Pinpoint the cell where the given text exists, returning its (X, Y) midpoint coordinate. 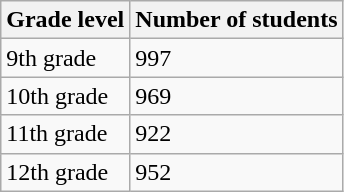
969 (236, 96)
Number of students (236, 20)
Grade level (66, 20)
10th grade (66, 96)
922 (236, 134)
952 (236, 172)
9th grade (66, 58)
12th grade (66, 172)
11th grade (66, 134)
997 (236, 58)
